Return [X, Y] of the center of cell containing provided text 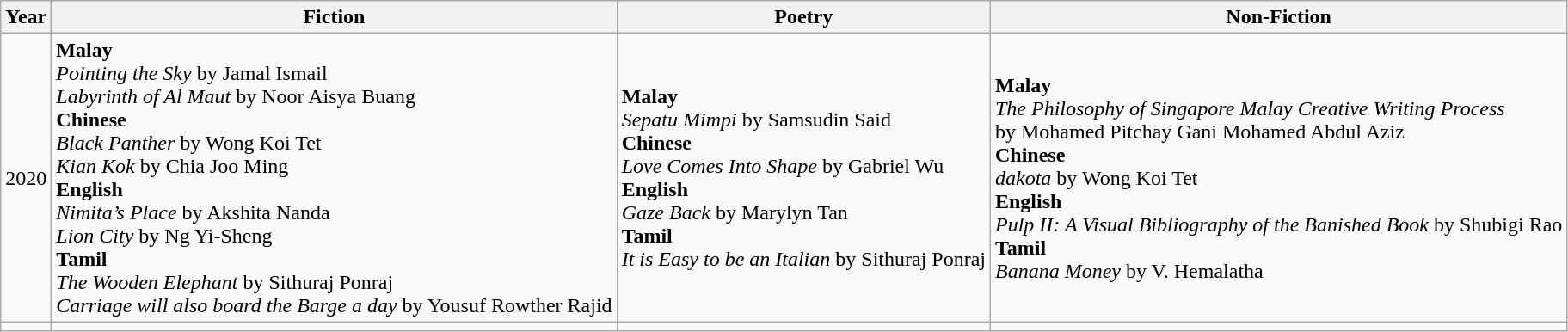
2020 [26, 177]
Poetry [803, 17]
Non-Fiction [1278, 17]
Year [26, 17]
Fiction [334, 17]
